Provide the [x, y] coordinate of the cell's center where the given text is located.  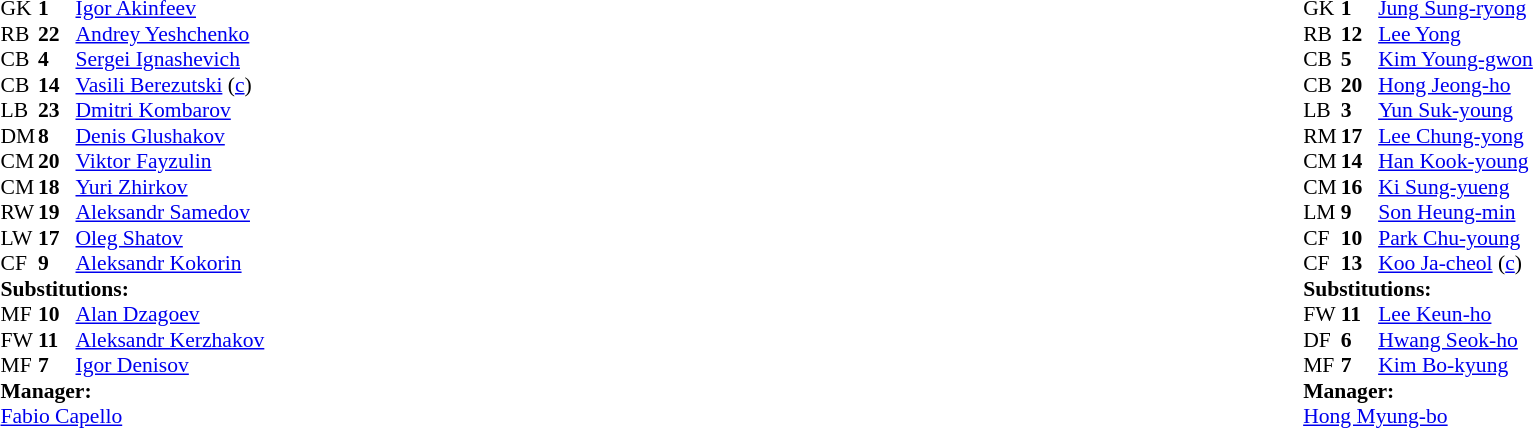
DF [1322, 340]
Aleksandr Samedov [170, 213]
Han Kook-young [1456, 161]
Hong Jeong-ho [1456, 85]
5 [1360, 59]
6 [1360, 340]
RM [1322, 136]
Koo Ja-cheol (c) [1456, 263]
Dmitri Kombarov [170, 111]
Son Heung-min [1456, 213]
18 [57, 187]
Yun Suk-young [1456, 111]
Igor Denisov [170, 365]
Yuri Zhirkov [170, 187]
Sergei Ignashevich [170, 59]
DM [19, 136]
8 [57, 136]
Lee Keun-ho [1456, 315]
22 [57, 34]
Alan Dzagoev [170, 315]
Aleksandr Kerzhakov [170, 340]
LM [1322, 213]
Lee Chung-yong [1456, 136]
Hwang Seok-ho [1456, 340]
Denis Glushakov [170, 136]
Kim Bo-kyung [1456, 365]
Ki Sung-yueng [1456, 187]
LW [19, 238]
Lee Yong [1456, 34]
16 [1360, 187]
RW [19, 213]
13 [1360, 263]
4 [57, 59]
Kim Young-gwon [1456, 59]
Viktor Fayzulin [170, 161]
12 [1360, 34]
Oleg Shatov [170, 238]
19 [57, 213]
Aleksandr Kokorin [170, 263]
3 [1360, 111]
23 [57, 111]
Vasili Berezutski (c) [170, 85]
Andrey Yeshchenko [170, 34]
Park Chu-young [1456, 238]
